Return (x, y) of the center of cell containing provided text 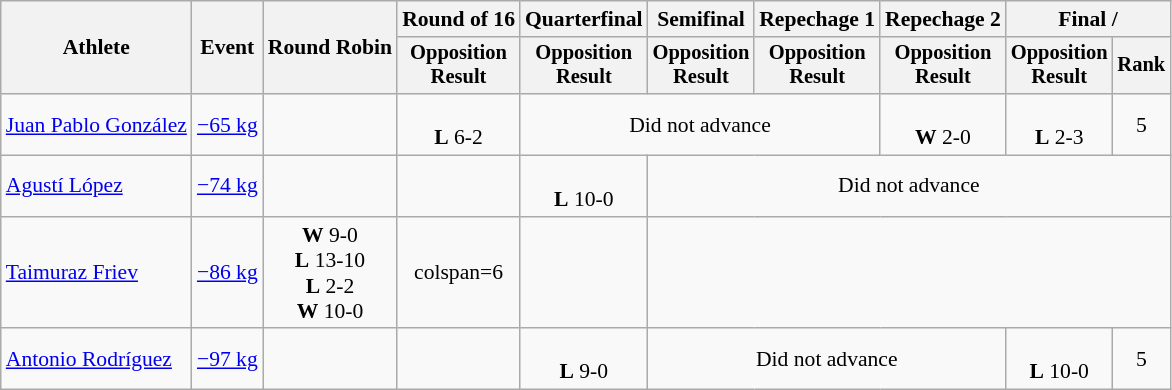
Antonio Rodríguez (96, 360)
Semifinal (702, 19)
Agustí López (96, 186)
L 9-0 (584, 360)
−65 kg (228, 124)
W 2-0 (943, 124)
Juan Pablo González (96, 124)
−74 kg (228, 186)
−97 kg (228, 360)
L 6-2 (458, 124)
Repechage 1 (817, 19)
L 2-3 (1060, 124)
Taimuraz Friev (96, 273)
Rank (1141, 66)
colspan=6 (458, 273)
Athlete (96, 48)
Event (228, 48)
Quarterfinal (584, 19)
Round Robin (330, 48)
Round of 16 (458, 19)
W 9-0 L 13-10 L 2-2 W 10-0 (330, 273)
Repechage 2 (943, 19)
−86 kg (228, 273)
Final / (1088, 19)
